Return [x, y] of the center of cell containing provided text 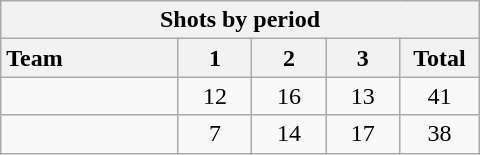
3 [363, 58]
13 [363, 96]
16 [289, 96]
2 [289, 58]
38 [440, 134]
14 [289, 134]
Total [440, 58]
Shots by period [240, 20]
Team [90, 58]
7 [215, 134]
41 [440, 96]
1 [215, 58]
12 [215, 96]
17 [363, 134]
